Output the (X, Y) coordinate of the center of the cell containing the given text.  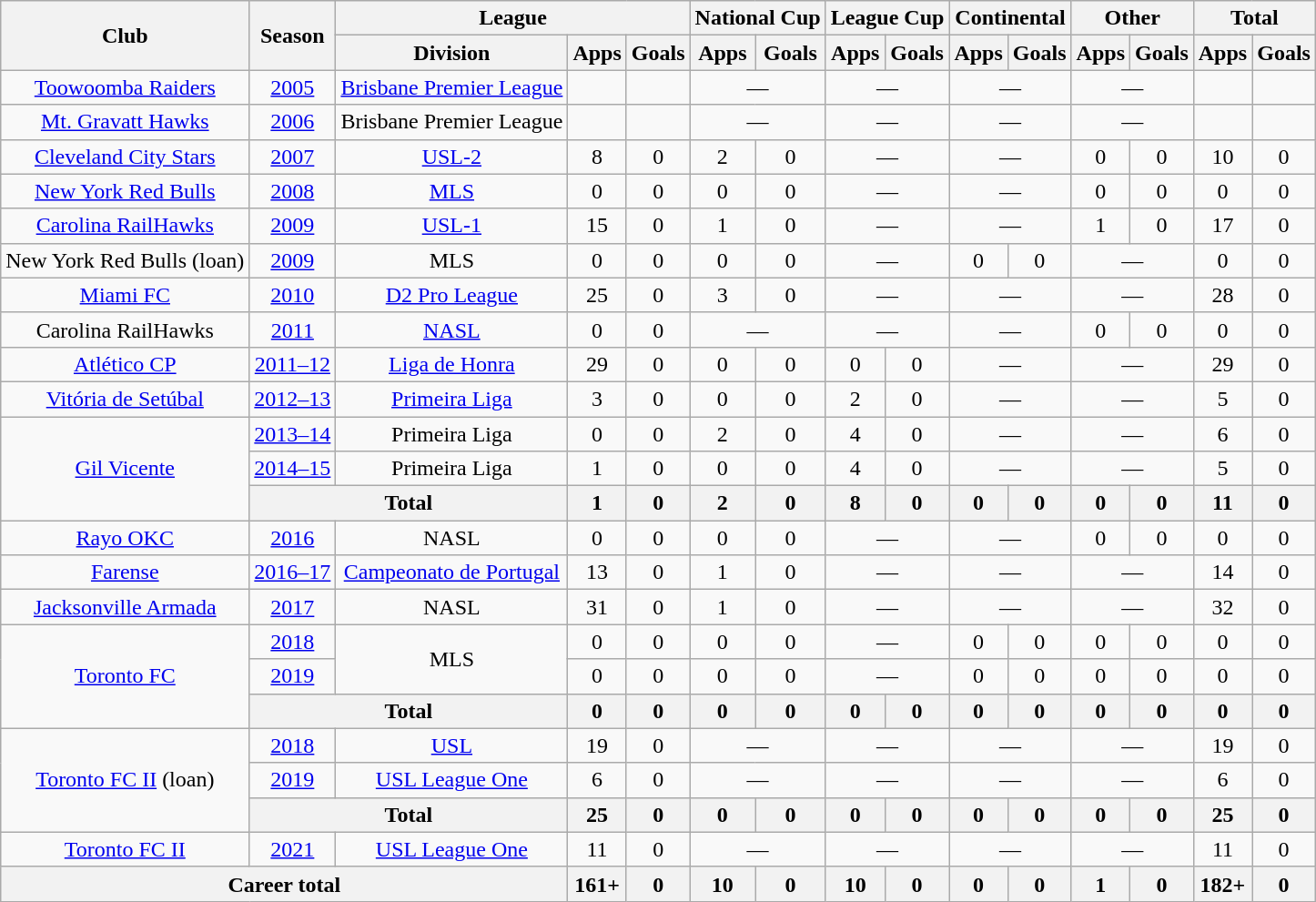
Jacksonville Armada (126, 607)
Mt. Gravatt Hawks (126, 122)
Toronto FC (126, 676)
Toronto FC II (126, 849)
Club (126, 35)
USL (451, 745)
2010 (293, 295)
32 (1222, 607)
2008 (293, 191)
Toronto FC II (loan) (126, 780)
2012–13 (293, 399)
2011 (293, 329)
17 (1222, 226)
2017 (293, 607)
USL-2 (451, 157)
2007 (293, 157)
2005 (293, 87)
Toowoomba Raiders (126, 87)
National Cup (757, 18)
League Cup (887, 18)
USL-1 (451, 226)
31 (597, 607)
Liga de Honra (451, 364)
New York Red Bulls (loan) (126, 260)
Division (451, 53)
Vitória de Setúbal (126, 399)
Season (293, 35)
Continental (1010, 18)
Atlético CP (126, 364)
Farense (126, 573)
2014–15 (293, 469)
14 (1222, 573)
2016–17 (293, 573)
Gil Vicente (126, 469)
Rayo OKC (126, 538)
2016 (293, 538)
182+ (1222, 884)
161+ (597, 884)
2013–14 (293, 434)
Career total (284, 884)
Miami FC (126, 295)
2006 (293, 122)
2011–12 (293, 364)
15 (597, 226)
D2 Pro League (451, 295)
Other (1132, 18)
League (513, 18)
13 (597, 573)
Campeonato de Portugal (451, 573)
New York Red Bulls (126, 191)
28 (1222, 295)
2021 (293, 849)
Cleveland City Stars (126, 157)
